Detect which cell encompasses the target text, then output its (X, Y) center coordinate. 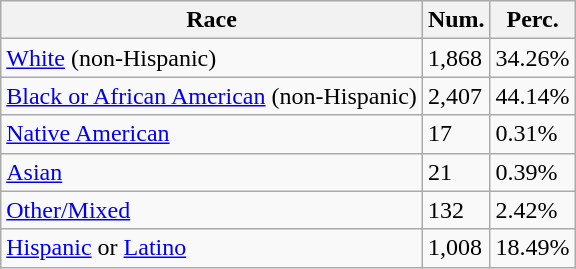
44.14% (532, 96)
2.42% (532, 210)
Hispanic or Latino (212, 248)
1,868 (456, 58)
17 (456, 134)
1,008 (456, 248)
Race (212, 20)
Native American (212, 134)
Asian (212, 172)
Num. (456, 20)
18.49% (532, 248)
21 (456, 172)
34.26% (532, 58)
White (non-Hispanic) (212, 58)
132 (456, 210)
0.31% (532, 134)
Perc. (532, 20)
Black or African American (non-Hispanic) (212, 96)
0.39% (532, 172)
2,407 (456, 96)
Other/Mixed (212, 210)
